Determine the [x, y] coordinate at the center of the cell enclosing the given text.  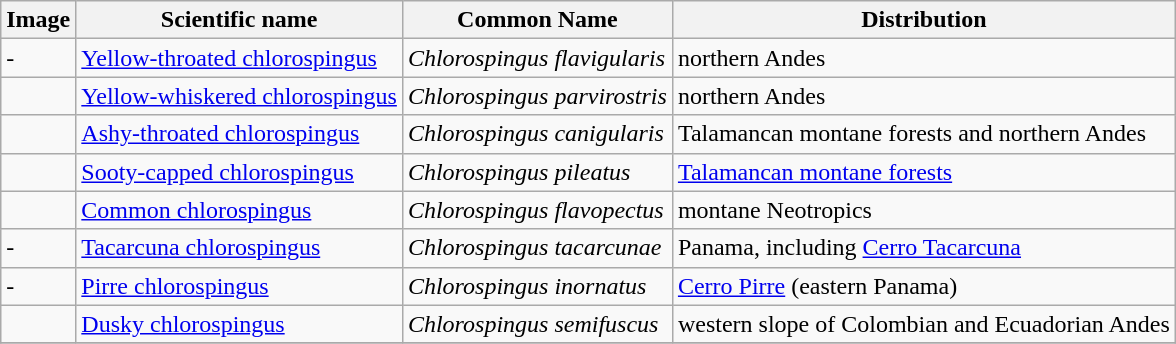
Common chlorospingus [240, 210]
Sooty-capped chlorospingus [240, 172]
western slope of Colombian and Ecuadorian Andes [924, 324]
montane Neotropics [924, 210]
Dusky chlorospingus [240, 324]
Talamancan montane forests and northern Andes [924, 134]
Ashy-throated chlorospingus [240, 134]
Talamancan montane forests [924, 172]
Distribution [924, 20]
Tacarcuna chlorospingus [240, 248]
Chlorospingus semifuscus [537, 324]
Chlorospingus inornatus [537, 286]
Panama, including Cerro Tacarcuna [924, 248]
Chlorospingus flavopectus [537, 210]
Common Name [537, 20]
Chlorospingus parvirostris [537, 96]
Chlorospingus pileatus [537, 172]
Yellow-whiskered chlorospingus [240, 96]
Scientific name [240, 20]
Yellow-throated chlorospingus [240, 58]
Chlorospingus flavigularis [537, 58]
Pirre chlorospingus [240, 286]
Image [38, 20]
Chlorospingus tacarcunae [537, 248]
Cerro Pirre (eastern Panama) [924, 286]
Chlorospingus canigularis [537, 134]
